Capture the cell that displays the provided text and extract its [x, y] central coordinate. 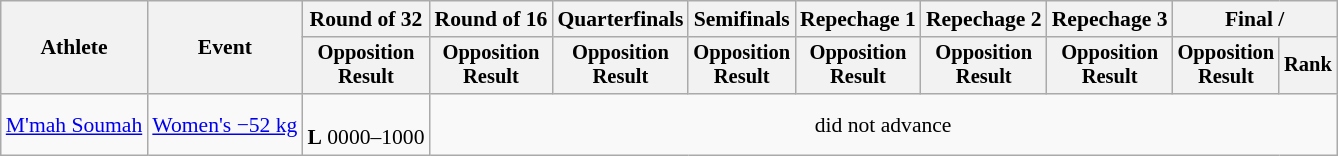
L 0000–1000 [366, 124]
Repechage 1 [858, 19]
Repechage 2 [984, 19]
did not advance [884, 124]
Rank [1308, 66]
Women's −52 kg [224, 124]
Final / [1255, 19]
Round of 32 [366, 19]
M'mah Soumah [74, 124]
Quarterfinals [620, 19]
Semifinals [742, 19]
Event [224, 48]
Athlete [74, 48]
Repechage 3 [1110, 19]
Round of 16 [492, 19]
